Output the (X, Y) coordinate of the center of the cell containing the given text.  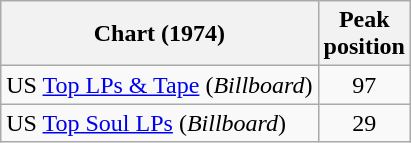
Peakposition (364, 34)
US Top LPs & Tape (Billboard) (160, 85)
US Top Soul LPs (Billboard) (160, 123)
29 (364, 123)
Chart (1974) (160, 34)
97 (364, 85)
